Capture the cell that displays the provided text and extract its (X, Y) central coordinate. 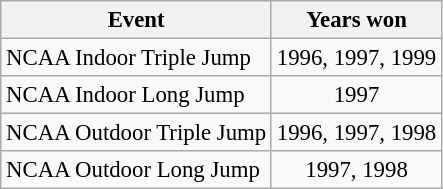
NCAA Indoor Long Jump (136, 95)
NCAA Indoor Triple Jump (136, 58)
1997, 1998 (356, 170)
1997 (356, 95)
1996, 1997, 1998 (356, 133)
NCAA Outdoor Long Jump (136, 170)
Event (136, 20)
1996, 1997, 1999 (356, 58)
Years won (356, 20)
NCAA Outdoor Triple Jump (136, 133)
